Extract the (X, Y) coordinate from the center of the cell holding the provided text.  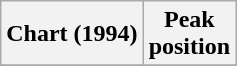
Peakposition (189, 34)
Chart (1994) (72, 34)
